Scan for the cell matching the given text and deliver its (X, Y) coordinate at center. 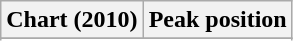
Chart (2010) (72, 20)
Peak position (218, 20)
